Detect which cell encompasses the target text, then output its [x, y] center coordinate. 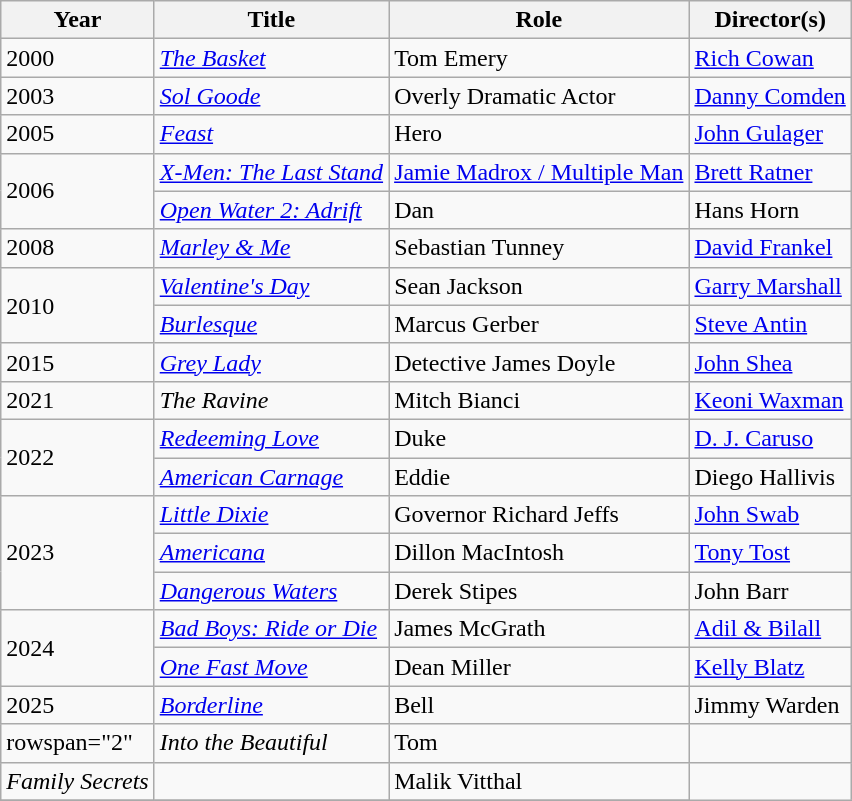
The Basket [271, 58]
rowspan="2" [78, 743]
Marcus Gerber [539, 324]
Year [78, 20]
The Ravine [271, 400]
2010 [78, 305]
Director(s) [770, 20]
Mitch Bianci [539, 400]
Marley & Me [271, 248]
2006 [78, 191]
Sebastian Tunney [539, 248]
Borderline [271, 705]
Little Dixie [271, 515]
Redeeming Love [271, 438]
Tom Emery [539, 58]
Sol Goode [271, 96]
Derek Stipes [539, 591]
Burlesque [271, 324]
Title [271, 20]
Bell [539, 705]
2008 [78, 248]
Detective James Doyle [539, 362]
D. J. Caruso [770, 438]
Dangerous Waters [271, 591]
Valentine's Day [271, 286]
Americana [271, 553]
2003 [78, 96]
Danny Comden [770, 96]
Family Secrets [78, 781]
Eddie [539, 477]
Steve Antin [770, 324]
Feast [271, 134]
Tony Tost [770, 553]
John Swab [770, 515]
John Gulager [770, 134]
Diego Hallivis [770, 477]
Hans Horn [770, 210]
X-Men: The Last Stand [271, 172]
Brett Ratner [770, 172]
Malik Vitthal [539, 781]
Jimmy Warden [770, 705]
Jamie Madrox / Multiple Man [539, 172]
2005 [78, 134]
American Carnage [271, 477]
2022 [78, 457]
Garry Marshall [770, 286]
Keoni Waxman [770, 400]
Bad Boys: Ride or Die [271, 629]
John Shea [770, 362]
One Fast Move [271, 667]
Kelly Blatz [770, 667]
Adil & Bilall [770, 629]
Dillon MacIntosh [539, 553]
Tom [539, 743]
Dean Miller [539, 667]
Role [539, 20]
Rich Cowan [770, 58]
2023 [78, 553]
2021 [78, 400]
2024 [78, 648]
John Barr [770, 591]
Overly Dramatic Actor [539, 96]
Open Water 2: Adrift [271, 210]
Dan [539, 210]
David Frankel [770, 248]
Into the Beautiful [271, 743]
2000 [78, 58]
Hero [539, 134]
Duke [539, 438]
Governor Richard Jeffs [539, 515]
Grey Lady [271, 362]
2015 [78, 362]
James McGrath [539, 629]
2025 [78, 705]
Sean Jackson [539, 286]
